Pinpoint the cell where the given text exists, returning its (x, y) midpoint coordinate. 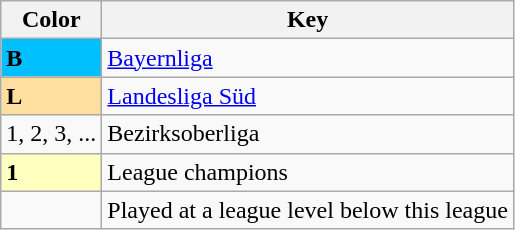
1 (52, 172)
Played at a league level below this league (308, 210)
B (52, 58)
League champions (308, 172)
Landesliga Süd (308, 96)
Bezirksoberliga (308, 134)
Key (308, 20)
1, 2, 3, ... (52, 134)
Bayernliga (308, 58)
L (52, 96)
Color (52, 20)
